Scan for the cell matching the given text and deliver its (x, y) coordinate at center. 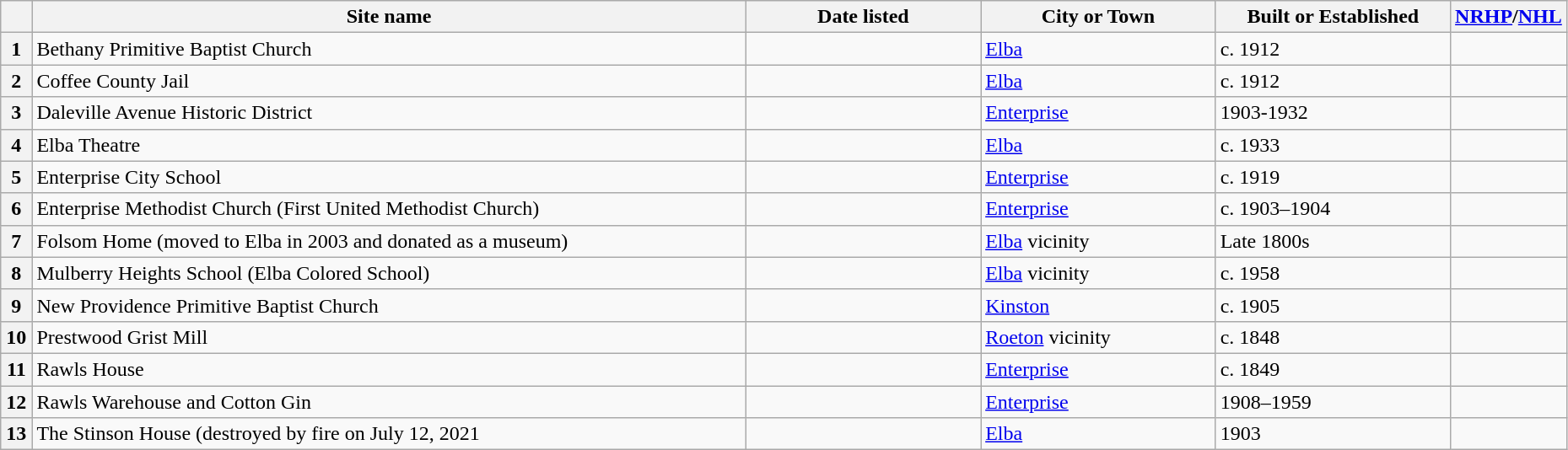
Late 1800s (1333, 241)
2 (17, 81)
c. 1903–1904 (1333, 209)
4 (17, 145)
Enterprise Methodist Church (First United Methodist Church) (389, 209)
Roeton vicinity (1098, 337)
New Providence Primitive Baptist Church (389, 305)
c. 1849 (1333, 369)
Coffee County Jail (389, 81)
5 (17, 177)
Daleville Avenue Historic District (389, 113)
c. 1958 (1333, 273)
1903 (1333, 434)
Built or Established (1333, 17)
Elba Theatre (389, 145)
9 (17, 305)
Date listed (863, 17)
Site name (389, 17)
1903-1932 (1333, 113)
c. 1933 (1333, 145)
13 (17, 434)
8 (17, 273)
Mulberry Heights School (Elba Colored School) (389, 273)
c. 1905 (1333, 305)
c. 1848 (1333, 337)
Rawls House (389, 369)
City or Town (1098, 17)
Rawls Warehouse and Cotton Gin (389, 402)
1 (17, 49)
c. 1919 (1333, 177)
Kinston (1098, 305)
NRHP/NHL (1509, 17)
3 (17, 113)
Folsom Home (moved to Elba in 2003 and donated as a museum) (389, 241)
1908–1959 (1333, 402)
11 (17, 369)
The Stinson House (destroyed by fire on July 12, 2021 (389, 434)
10 (17, 337)
Enterprise City School (389, 177)
Bethany Primitive Baptist Church (389, 49)
6 (17, 209)
7 (17, 241)
12 (17, 402)
Prestwood Grist Mill (389, 337)
